Capture the cell that displays the provided text and extract its [X, Y] central coordinate. 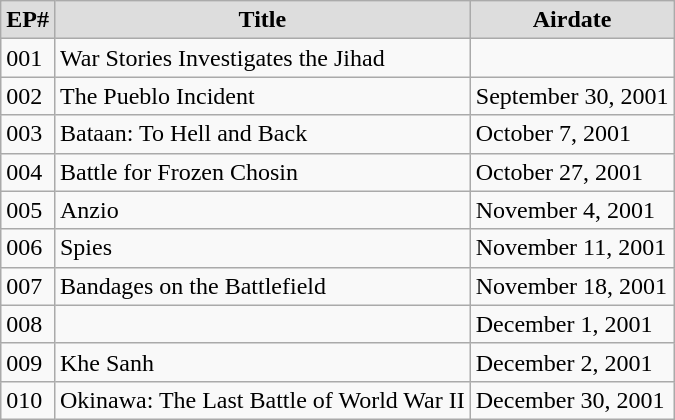
004 [28, 172]
December 2, 2001 [572, 362]
Title [262, 20]
December 1, 2001 [572, 324]
Khe Sanh [262, 362]
October 27, 2001 [572, 172]
Anzio [262, 210]
November 4, 2001 [572, 210]
Spies [262, 248]
October 7, 2001 [572, 134]
War Stories Investigates the Jihad [262, 58]
November 18, 2001 [572, 286]
Battle for Frozen Chosin [262, 172]
December 30, 2001 [572, 400]
007 [28, 286]
Airdate [572, 20]
003 [28, 134]
010 [28, 400]
001 [28, 58]
EP# [28, 20]
009 [28, 362]
005 [28, 210]
The Pueblo Incident [262, 96]
008 [28, 324]
006 [28, 248]
002 [28, 96]
Okinawa: The Last Battle of World War II [262, 400]
Bataan: To Hell and Back [262, 134]
Bandages on the Battlefield [262, 286]
September 30, 2001 [572, 96]
November 11, 2001 [572, 248]
